Identify which cell holds the provided text, then report its [X, Y] central coordinate. 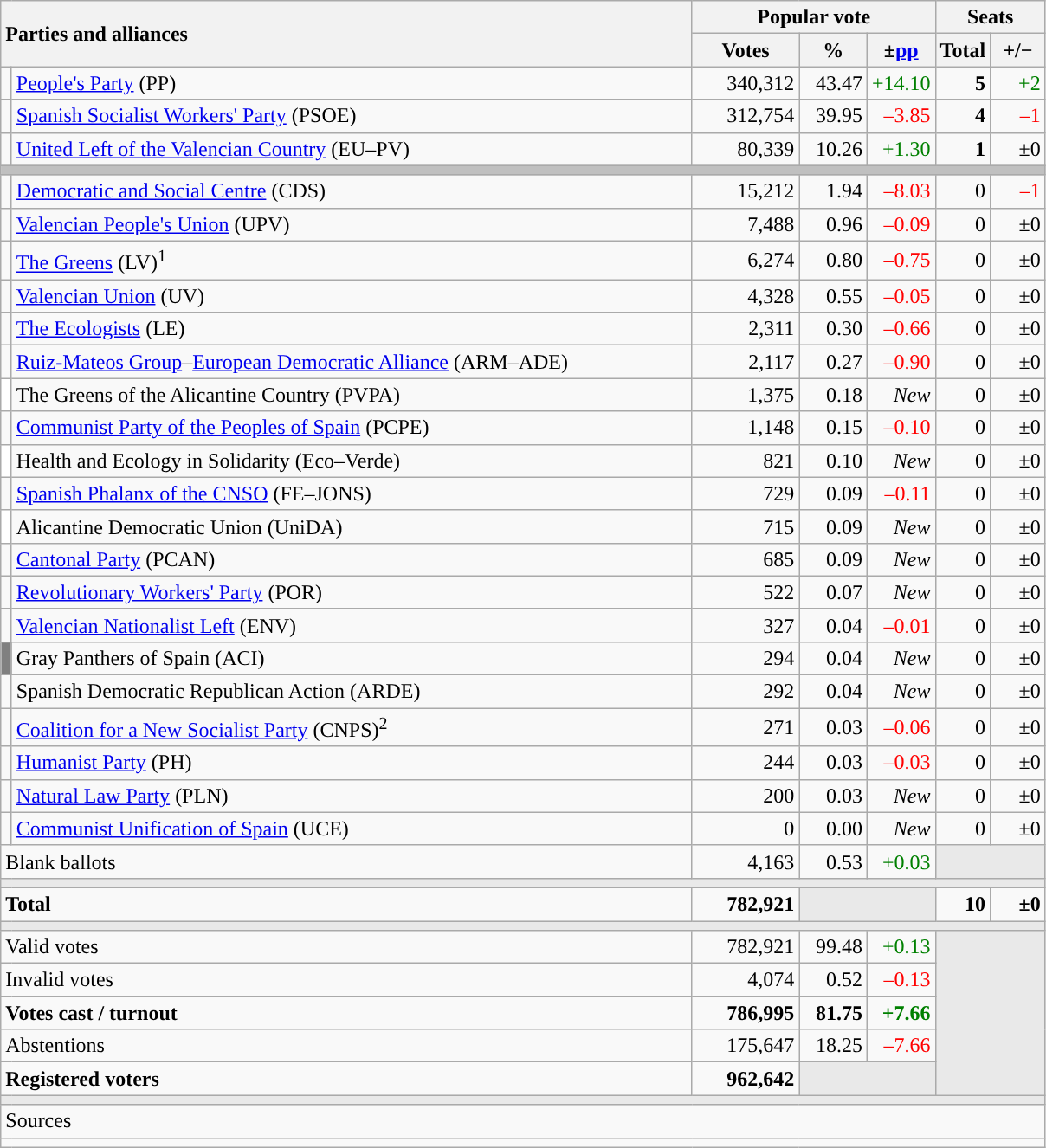
1.94 [833, 191]
0.07 [833, 592]
0.10 [833, 461]
6,274 [746, 260]
0.80 [833, 260]
Blank ballots [346, 861]
522 [746, 592]
200 [746, 796]
Invalid votes [346, 980]
175,647 [746, 1046]
–0.05 [901, 296]
Communist Party of the Peoples of Spain (PCPE) [352, 428]
327 [746, 625]
39.95 [833, 116]
Alicantine Democratic Union (UniDA) [352, 526]
–0.03 [901, 763]
–3.85 [901, 116]
729 [746, 493]
Ruiz-Mateos Group–European Democratic Alliance (ARM–ADE) [352, 362]
715 [746, 526]
Spanish Democratic Republican Action (ARDE) [352, 692]
5 [963, 83]
–0.06 [901, 727]
4 [963, 116]
4,074 [746, 980]
–0.10 [901, 428]
Gray Panthers of Spain (ACI) [352, 658]
821 [746, 461]
+14.10 [901, 83]
+7.66 [901, 1013]
1,375 [746, 395]
340,312 [746, 83]
Valencian Nationalist Left (ENV) [352, 625]
Sources [523, 1121]
Popular vote [814, 17]
Spanish Phalanx of the CNSO (FE–JONS) [352, 493]
80,339 [746, 149]
–7.66 [901, 1046]
–8.03 [901, 191]
10.26 [833, 149]
The Greens of the Alicantine Country (PVPA) [352, 395]
Valid votes [346, 947]
43.47 [833, 83]
0.52 [833, 980]
4,328 [746, 296]
0.55 [833, 296]
10 [963, 904]
Registered voters [346, 1079]
The Ecologists (LE) [352, 329]
294 [746, 658]
+2 [1018, 83]
0.96 [833, 224]
+0.03 [901, 861]
1,148 [746, 428]
962,642 [746, 1079]
People's Party (PP) [352, 83]
+/− [1018, 50]
Seats [991, 17]
+0.13 [901, 947]
786,995 [746, 1013]
18.25 [833, 1046]
Spanish Socialist Workers' Party (PSOE) [352, 116]
0.18 [833, 395]
81.75 [833, 1013]
Valencian Union (UV) [352, 296]
0.27 [833, 362]
–0.66 [901, 329]
+1.30 [901, 149]
–0.01 [901, 625]
0.15 [833, 428]
Coalition for a New Socialist Party (CNPS)2 [352, 727]
685 [746, 559]
±pp [901, 50]
2,117 [746, 362]
15,212 [746, 191]
Votes [746, 50]
Democratic and Social Centre (CDS) [352, 191]
Communist Unification of Spain (UCE) [352, 829]
0.53 [833, 861]
–0.13 [901, 980]
Votes cast / turnout [346, 1013]
–0.11 [901, 493]
244 [746, 763]
312,754 [746, 116]
1 [963, 149]
–0.90 [901, 362]
271 [746, 727]
Humanist Party (PH) [352, 763]
–0.75 [901, 260]
Revolutionary Workers' Party (POR) [352, 592]
4,163 [746, 861]
Cantonal Party (PCAN) [352, 559]
Valencian People's Union (UPV) [352, 224]
Abstentions [346, 1046]
99.48 [833, 947]
% [833, 50]
Parties and alliances [346, 34]
0.00 [833, 829]
292 [746, 692]
United Left of the Valencian Country (EU–PV) [352, 149]
0.30 [833, 329]
2,311 [746, 329]
Natural Law Party (PLN) [352, 796]
Health and Ecology in Solidarity (Eco–Verde) [352, 461]
–0.09 [901, 224]
The Greens (LV)1 [352, 260]
7,488 [746, 224]
